From the cell containing the given text, extract its center point as [x, y] coordinate. 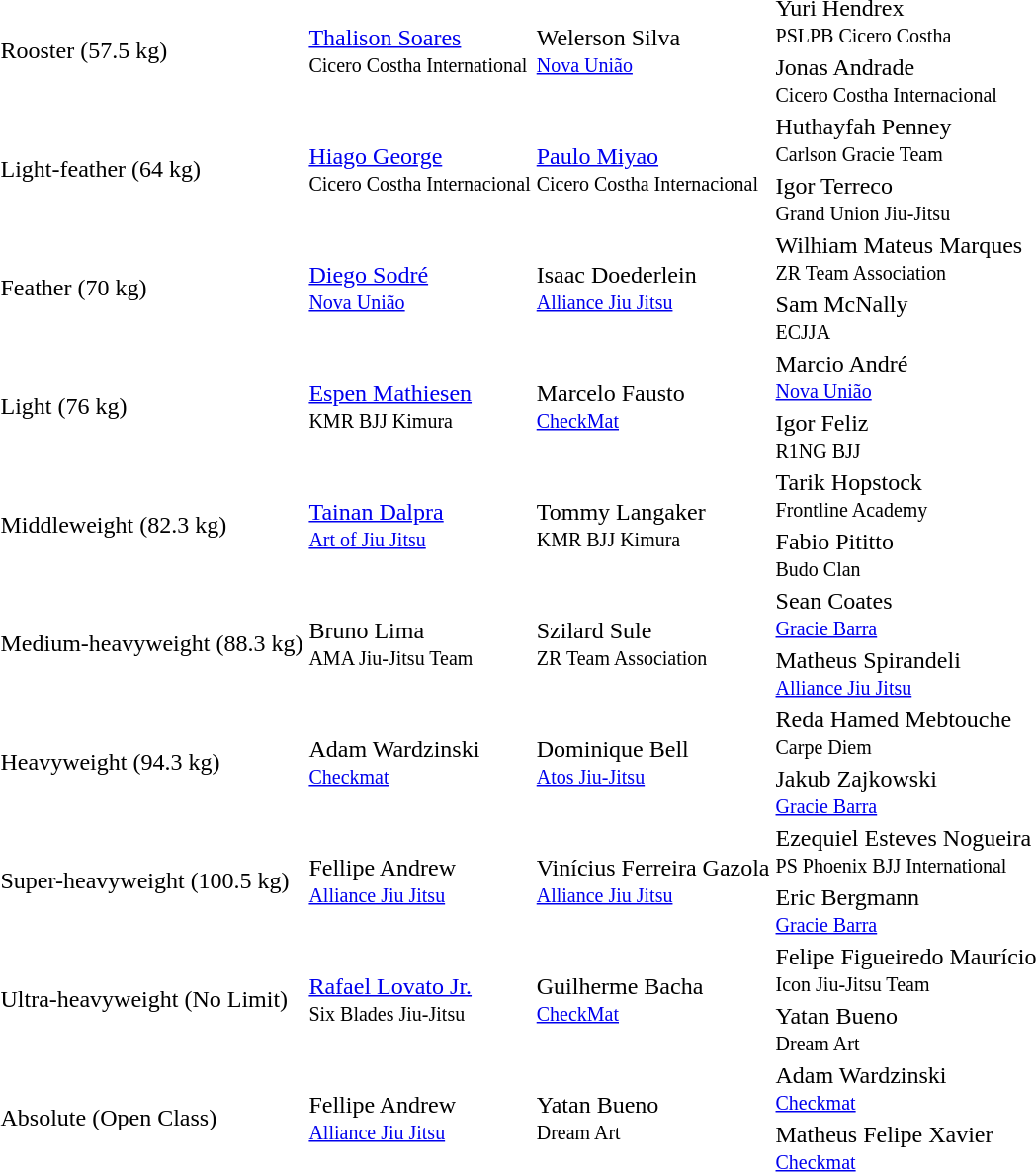
Tommy LangakerKMR BJJ Kimura [652, 526]
Tainan DalpraArt of Jiu Jitsu [419, 526]
Isaac DoederleinAlliance Jiu Jitsu [652, 289]
Hiago GeorgeCicero Costha Internacional [419, 170]
Diego SodréNova União [419, 289]
Szilard SuleZR Team Association [652, 644]
Adam WardzinskiCheckmat [419, 763]
Marcelo FaustoCheckMat [652, 407]
Dominique BellAtos Jiu-Jitsu [652, 763]
Rafael Lovato Jr.Six Blades Jiu-Jitsu [419, 1000]
Fellipe AndrewAlliance Jiu Jitsu [419, 881]
Guilherme BachaCheckMat [652, 1000]
Paulo MiyaoCicero Costha Internacional [652, 170]
Espen MathiesenKMR BJJ Kimura [419, 407]
Bruno LimaAMA Jiu-Jitsu Team [419, 644]
Vinícius Ferreira GazolaAlliance Jiu Jitsu [652, 881]
